Return [x, y] of the center of cell containing provided text 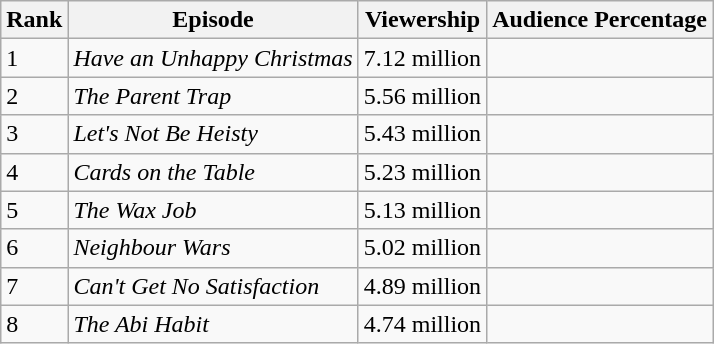
Let's Not Be Heisty [213, 134]
4.74 million [422, 324]
4 [34, 172]
Cards on the Table [213, 172]
3 [34, 134]
The Wax Job [213, 210]
5.43 million [422, 134]
8 [34, 324]
Rank [34, 20]
Neighbour Wars [213, 248]
5.23 million [422, 172]
4.89 million [422, 286]
Can't Get No Satisfaction [213, 286]
7 [34, 286]
5.13 million [422, 210]
5 [34, 210]
Viewership [422, 20]
6 [34, 248]
The Parent Trap [213, 96]
Episode [213, 20]
1 [34, 58]
2 [34, 96]
7.12 million [422, 58]
The Abi Habit [213, 324]
Have an Unhappy Christmas [213, 58]
5.02 million [422, 248]
Audience Percentage [600, 20]
5.56 million [422, 96]
